Capture the cell that displays the provided text and extract its (x, y) central coordinate. 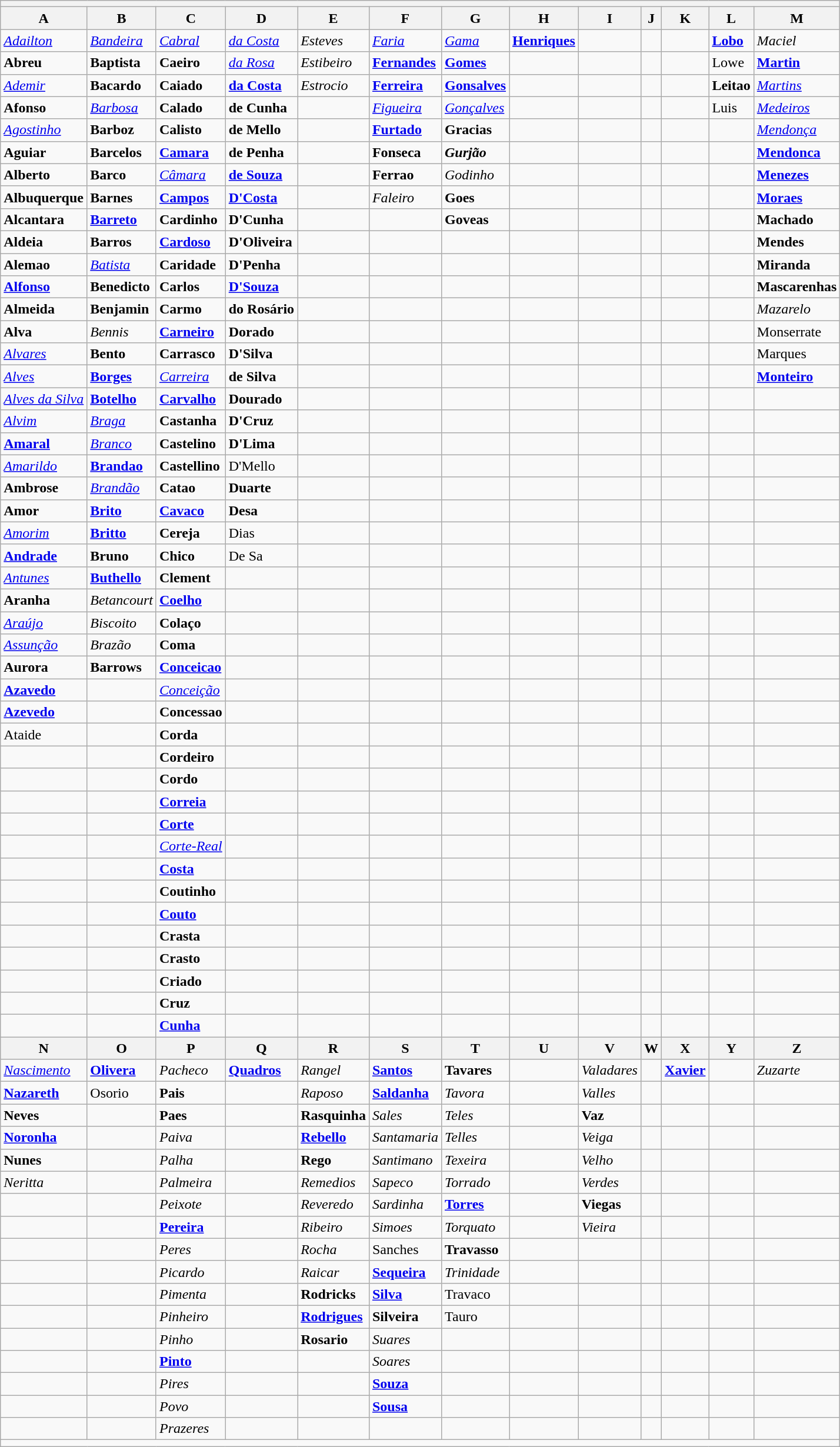
Sanches (405, 1249)
X (685, 1048)
Cardinho (191, 219)
Alvim (44, 421)
Aranha (44, 600)
Torres (475, 1205)
Remedios (334, 1182)
Carvalho (191, 399)
Bento (122, 354)
Carrasco (191, 354)
Cruz (191, 1003)
Barros (122, 242)
S (405, 1048)
Nazareth (44, 1093)
Sales (405, 1115)
Gama (475, 41)
Texeira (475, 1160)
Ademir (44, 85)
C (191, 18)
Picardo (191, 1272)
Godinho (475, 175)
Marques (796, 354)
Britto (122, 533)
K (685, 18)
W (651, 1048)
Clement (191, 578)
Alves da Silva (44, 399)
Brandão (122, 488)
Gomes (475, 63)
Batista (122, 264)
Ferreira (405, 85)
Noronha (44, 1138)
Tavares (475, 1071)
Telles (475, 1138)
Palha (191, 1160)
P (191, 1048)
Palmeira (191, 1182)
Saldanha (405, 1093)
Alfonso (44, 287)
Cunha (191, 1026)
Monteiro (796, 376)
Carreira (191, 376)
Mazarelo (796, 309)
Pacheco (191, 1071)
Santimano (405, 1160)
Conceicao (191, 668)
Gonsalves (475, 85)
Gracias (475, 130)
I (609, 18)
Estibeiro (334, 63)
Esteves (334, 41)
Duarte (261, 488)
Chico (191, 555)
Silva (405, 1294)
Santamaria (405, 1138)
Bacardo (122, 85)
Miranda (796, 264)
Torquato (475, 1227)
Caiado (191, 85)
Carlos (191, 287)
Alvares (44, 354)
Albuquerque (44, 197)
Castanha (191, 421)
Vieira (609, 1227)
Corte-Real (191, 846)
Dorado (261, 332)
Corte (191, 824)
Pires (191, 1384)
Catao (191, 488)
Azevedo (44, 712)
Leitao (731, 85)
Barreto (122, 219)
Lobo (731, 41)
O (122, 1048)
Alves (44, 376)
Buthello (122, 578)
Aldeia (44, 242)
Crasto (191, 958)
de Cunha (261, 108)
Aurora (44, 668)
Z (796, 1048)
Torrado (475, 1182)
Carmo (191, 309)
Castelino (191, 444)
Criado (191, 981)
Soares (405, 1362)
Simoes (405, 1227)
D'Oliveira (261, 242)
Furtado (405, 130)
G (475, 18)
Brito (122, 511)
Alva (44, 332)
Ribeiro (334, 1227)
Sousa (405, 1406)
Cavaco (191, 511)
Mendes (796, 242)
de Silva (261, 376)
Couto (191, 913)
U (544, 1048)
Alemao (44, 264)
N (44, 1048)
Lowe (731, 63)
Valles (609, 1093)
Afonso (44, 108)
Ataide (44, 735)
Barrows (122, 668)
Desa (261, 511)
Betancourt (122, 600)
Reveredo (334, 1205)
Bandeira (122, 41)
Silveira (405, 1316)
Brazão (122, 645)
Coelho (191, 600)
Paes (191, 1115)
Assunção (44, 645)
Rasquinha (334, 1115)
Henriques (544, 41)
Barboz (122, 130)
Andrade (44, 555)
Rodricks (334, 1294)
D'Souza (261, 287)
Martin (796, 63)
Mendonça (796, 130)
Braga (122, 421)
Campos (191, 197)
D'Costa (261, 197)
Xavier (685, 1071)
Prazeres (191, 1429)
T (475, 1048)
Barcelos (122, 152)
D'Silva (261, 354)
Luis (731, 108)
de Penha (261, 152)
D'Lima (261, 444)
Cordeiro (191, 757)
Pais (191, 1093)
Correia (191, 802)
Q (261, 1048)
Colaço (191, 623)
Almeida (44, 309)
Cabral (191, 41)
Paiva (191, 1138)
J (651, 18)
Crasta (191, 936)
D'Cunha (261, 219)
do Rosário (261, 309)
Adailton (44, 41)
Moraes (796, 197)
Abreu (44, 63)
Barco (122, 175)
Nascimento (44, 1071)
Dias (261, 533)
De Sa (261, 555)
D (261, 18)
L (731, 18)
de Mello (261, 130)
Pimenta (191, 1294)
Rosario (334, 1339)
da Rosa (261, 63)
Bennis (122, 332)
Rodrigues (334, 1316)
H (544, 18)
Agostinho (44, 130)
Castellino (191, 466)
Peres (191, 1249)
Antunes (44, 578)
R (334, 1048)
Suares (405, 1339)
Coma (191, 645)
Fernandes (405, 63)
E (334, 18)
Medeiros (796, 108)
Carneiro (191, 332)
Verdes (609, 1182)
Valadares (609, 1071)
Amor (44, 511)
Machado (796, 219)
Cordo (191, 779)
Souza (405, 1384)
Baptista (122, 63)
de Souza (261, 175)
D'Cruz (261, 421)
Corda (191, 735)
Borges (122, 376)
D'Penha (261, 264)
Pereira (191, 1227)
Alcantara (44, 219)
Martins (796, 85)
Tavora (475, 1093)
Ambrose (44, 488)
Mendonca (796, 152)
Rego (334, 1160)
Povo (191, 1406)
Pinho (191, 1339)
Fonseca (405, 152)
Calisto (191, 130)
B (122, 18)
Caridade (191, 264)
Botelho (122, 399)
Cardoso (191, 242)
Rebello (334, 1138)
Santos (405, 1071)
Goveas (475, 219)
Faleiro (405, 197)
Sapeco (405, 1182)
Araújo (44, 623)
Branco (122, 444)
Dourado (261, 399)
Goes (475, 197)
Nunes (44, 1160)
Olivera (122, 1071)
V (609, 1048)
Y (731, 1048)
M (796, 18)
Rocha (334, 1249)
Raicar (334, 1272)
Gurjão (475, 152)
Sardinha (405, 1205)
Pinheiro (191, 1316)
Benjamin (122, 309)
Brandao (122, 466)
Amaral (44, 444)
Viegas (609, 1205)
F (405, 18)
Maciel (796, 41)
Amarildo (44, 466)
Osorio (122, 1093)
Barbosa (122, 108)
Monserrate (796, 332)
Menezes (796, 175)
Azavedo (44, 690)
Tauro (475, 1316)
Veiga (609, 1138)
Faria (405, 41)
Coutinho (191, 891)
Travasso (475, 1249)
Benedicto (122, 287)
A (44, 18)
Gonçalves (475, 108)
Amorim (44, 533)
Camara (191, 152)
Pinto (191, 1362)
Teles (475, 1115)
Calado (191, 108)
Neritta (44, 1182)
Câmara (191, 175)
Alberto (44, 175)
Zuzarte (796, 1071)
Sequeira (405, 1272)
Ferrao (405, 175)
Cereja (191, 533)
Trinidade (475, 1272)
Mascarenhas (796, 287)
Figueira (405, 108)
Biscoito (122, 623)
Conceição (191, 690)
Vaz (609, 1115)
Peixote (191, 1205)
Velho (609, 1160)
Caeiro (191, 63)
Concessao (191, 712)
Costa (191, 869)
Aguiar (44, 152)
Rangel (334, 1071)
Barnes (122, 197)
Bruno (122, 555)
Raposo (334, 1093)
D'Mello (261, 466)
Quadros (261, 1071)
Travaco (475, 1294)
Estrocio (334, 85)
Neves (44, 1115)
